Capture the cell that displays the provided text and extract its (X, Y) central coordinate. 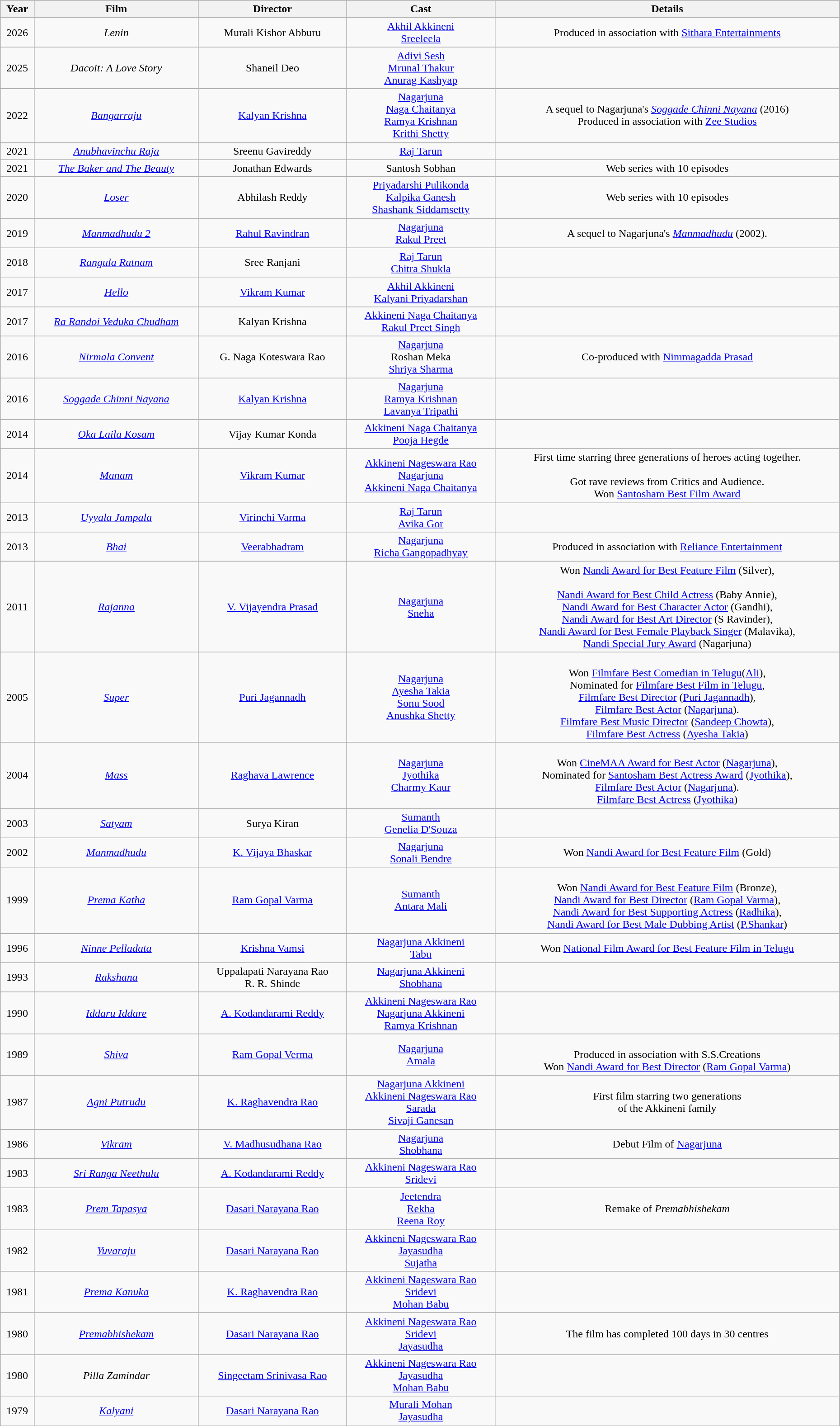
Kalyani (116, 1411)
Agni Putrudu (116, 1102)
NagarjunaAmala (421, 1054)
Akkineni Nageswara RaoNagarjuna AkkineniRamya Krishnan (421, 1013)
Adivi SeshMrunal ThakurAnurag Kashyap (421, 68)
Oka Laila Kosam (116, 434)
Uppalapati Narayana RaoR. R. Shinde (272, 977)
Cast (421, 9)
Ram Gopal Varma (272, 900)
V. Madhusudhana Rao (272, 1144)
Akkineni Naga Chaitanya Pooja Hegde (421, 434)
Ram Gopal Verma (272, 1054)
Loser (116, 198)
Prema Katha (116, 900)
Sreenu Gavireddy (272, 151)
Uyyala Jampala (116, 517)
Abhilash Reddy (272, 198)
Priyadarshi PulikondaKalpika GaneshShashank Siddamsetty (421, 198)
Raj TarunAvika Gor (421, 517)
A sequel to Nagarjuna's Soggade Chinni Nayana (2016)Produced in association with Zee Studios (667, 116)
Ninne Pelladata (116, 948)
Mass (116, 775)
Rahul Ravindran (272, 233)
Nagarjuna Rakul Preet (421, 233)
Anubhavinchu Raja (116, 151)
First time starring three generations of heroes acting together.Got rave reviews from Critics and Audience.Won Santosham Best Film Award (667, 476)
Murali MohanJayasudha (421, 1411)
V. Vijayendra Prasad (272, 607)
1986 (17, 1144)
Soggade Chinni Nayana (116, 399)
2025 (17, 68)
Manmadhudu 2 (116, 233)
Puri Jagannadh (272, 697)
Produced in association with S.S.Creations Won Nandi Award for Best Director (Ram Gopal Varma) (667, 1054)
Shaneil Deo (272, 68)
Akkineni Nageswara RaoJayasudhaMohan Babu (421, 1375)
A sequel to Nagarjuna's Manmadhudu (2002). (667, 233)
Manmadhudu (116, 853)
G. Naga Koteswara Rao (272, 357)
Akkineni Nageswara RaoSrideviMohan Babu (421, 1292)
2020 (17, 198)
Akkineni Nageswara RaoNagarjunaAkkineni Naga Chaitanya (421, 476)
1993 (17, 977)
1982 (17, 1251)
Akkineni Nageswara RaoJayasudhaSujatha (421, 1251)
Santosh Sobhan (421, 168)
First film starring two generations of the Akkineni family (667, 1102)
NagarjunaSonali Bendre (421, 853)
Nagarjuna AkkineniAkkineni Nageswara Rao SaradaSivaji Ganesan (421, 1102)
NagarjunaAyesha TakiaSonu SoodAnushka Shetty (421, 697)
Premabhishekam (116, 1334)
Vijay Kumar Konda (272, 434)
NagarjunaRicha Gangopadhyay (421, 547)
Murali Kishor Abburu (272, 33)
Film (116, 9)
2022 (17, 116)
1987 (17, 1102)
NagarjunaRamya KrishnanLavanya Tripathi (421, 399)
Akhil Akkineni Kalyani Priyadarshan (421, 292)
2011 (17, 607)
Details (667, 9)
2019 (17, 233)
Singeetam Srinivasa Rao (272, 1375)
Raghava Lawrence (272, 775)
Vikram (116, 1144)
The Baker and The Beauty (116, 168)
Nagarjuna Roshan Meka Shriya Sharma (421, 357)
Nirmala Convent (116, 357)
Nagarjuna AkkineniTabu (421, 948)
Akhil Akkineni Sreeleela (421, 33)
Debut Film of Nagarjuna (667, 1144)
Won National Film Award for Best Feature Film in Telugu (667, 948)
SumanthAntara Mali (421, 900)
Rangula Ratnam (116, 262)
2002 (17, 853)
Sree Ranjani (272, 262)
Lenin (116, 33)
Ra Randoi Veduka Chudham (116, 321)
Prema Kanuka (116, 1292)
Super (116, 697)
Manam (116, 476)
Year (17, 9)
Akkineni Naga Chaitanya Rakul Preet Singh (421, 321)
Virinchi Varma (272, 517)
Hello (116, 292)
Surya Kiran (272, 823)
Bhai (116, 547)
2004 (17, 775)
The film has completed 100 days in 30 centres (667, 1334)
Prem Tapasya (116, 1209)
Bangarraju (116, 116)
NagarjunaJyothikaCharmy Kaur (421, 775)
1981 (17, 1292)
NagarjunaSneha (421, 607)
Produced in association with Sithara Entertainments (667, 33)
1999 (17, 900)
Dacoit: A Love Story (116, 68)
Co-produced with Nimmagadda Prasad (667, 357)
Pilla Zamindar (116, 1375)
Produced in association with Reliance Entertainment (667, 547)
2018 (17, 262)
Veerabhadram (272, 547)
Akkineni Nageswara RaoSrideviJayasudha (421, 1334)
1989 (17, 1054)
Raj Tarun (421, 151)
2003 (17, 823)
1996 (17, 948)
NagarjunaShobhana (421, 1144)
Satyam (116, 823)
Shiva (116, 1054)
Yuvaraju (116, 1251)
1990 (17, 1013)
Raj Tarun Chitra Shukla (421, 262)
Akkineni Nageswara RaoSridevi (421, 1174)
Rakshana (116, 977)
Rajanna (116, 607)
Won Nandi Award for Best Feature Film (Gold) (667, 853)
Nagarjuna AkkineniShobhana (421, 977)
Remake of Premabhishekam (667, 1209)
Jonathan Edwards (272, 168)
K. Vijaya Bhaskar (272, 853)
Sri Ranga Neethulu (116, 1174)
Krishna Vamsi (272, 948)
Director (272, 9)
1979 (17, 1411)
SumanthGenelia D'Souza (421, 823)
2005 (17, 697)
JeetendraRekhaReena Roy (421, 1209)
Iddaru Iddare (116, 1013)
2026 (17, 33)
NagarjunaNaga ChaitanyaRamya KrishnanKrithi Shetty (421, 116)
